Output the [X, Y] coordinate of the center of the cell containing the given text.  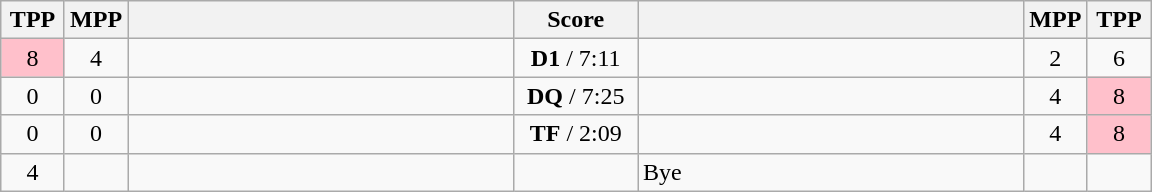
DQ / 7:25 [576, 96]
2 [1056, 58]
6 [1119, 58]
Score [576, 20]
D1 / 7:11 [576, 58]
TF / 2:09 [576, 134]
Bye [831, 172]
